Find where the given text appears and provide that cell's center as (x, y) coordinate. 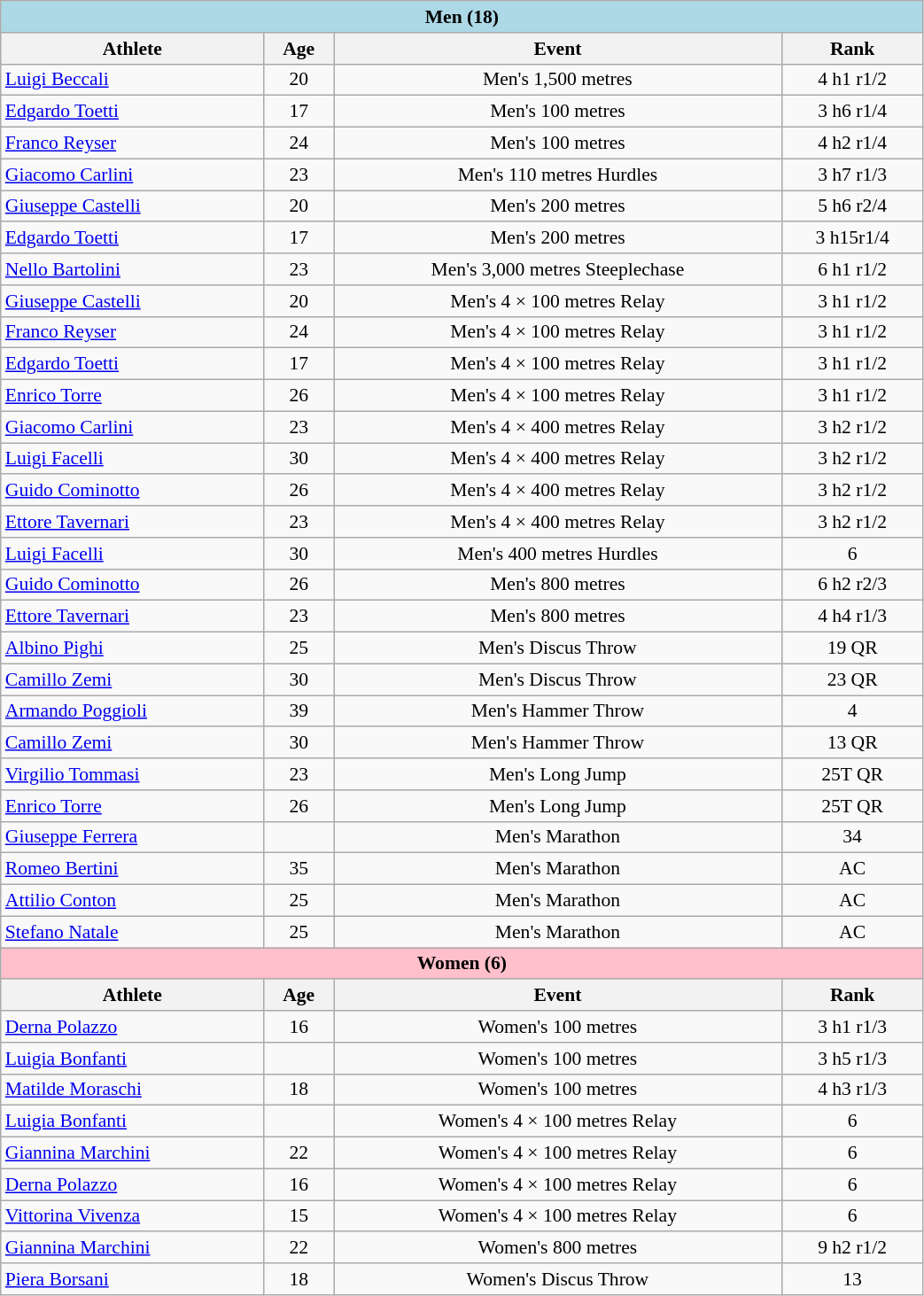
Nello Bartolini (133, 269)
Armando Poggioli (133, 711)
4 h1 r1/2 (852, 80)
39 (299, 711)
Women's 800 metres (558, 1248)
Attilio Conton (133, 901)
Virgilio Tommasi (133, 774)
9 h2 r1/2 (852, 1248)
Luigi Beccali (133, 80)
Men's 400 metres Hurdles (558, 554)
Men's 3,000 metres Steeplechase (558, 269)
Men's 110 metres Hurdles (558, 175)
3 h7 r1/3 (852, 175)
Albino Pighi (133, 648)
6 h2 r2/3 (852, 585)
23 QR (852, 679)
3 h5 r1/3 (852, 1059)
Vittorina Vivenza (133, 1216)
Men (18) (462, 17)
34 (852, 837)
4 (852, 711)
Women's Discus Throw (558, 1279)
19 QR (852, 648)
5 h6 r2/4 (852, 206)
3 h15r1/4 (852, 238)
Piera Borsani (133, 1279)
Stefano Natale (133, 932)
35 (299, 869)
Matilde Moraschi (133, 1090)
3 h1 r1/3 (852, 1027)
3 h6 r1/4 (852, 112)
15 (299, 1216)
Giuseppe Ferrera (133, 837)
4 h2 r1/4 (852, 144)
4 h4 r1/3 (852, 617)
Men's 1,500 metres (558, 80)
Women (6) (462, 964)
13 (852, 1279)
4 h3 r1/3 (852, 1090)
Romeo Bertini (133, 869)
13 QR (852, 743)
6 h1 r1/2 (852, 269)
